Extract the (X, Y) coordinate from the center of the cell holding the provided text.  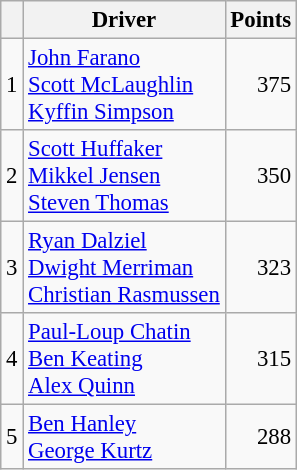
Scott Huffaker Mikkel Jensen Steven Thomas (124, 176)
Ryan Dalziel Dwight Merriman Christian Rasmussen (124, 268)
375 (260, 85)
323 (260, 268)
5 (12, 438)
288 (260, 438)
Points (260, 20)
3 (12, 268)
Driver (124, 20)
2 (12, 176)
Paul-Loup Chatin Ben Keating Alex Quinn (124, 359)
4 (12, 359)
John Farano Scott McLaughlin Kyffin Simpson (124, 85)
1 (12, 85)
Ben Hanley George Kurtz (124, 438)
350 (260, 176)
315 (260, 359)
